Find where the given text appears and provide that cell's center as [x, y] coordinate. 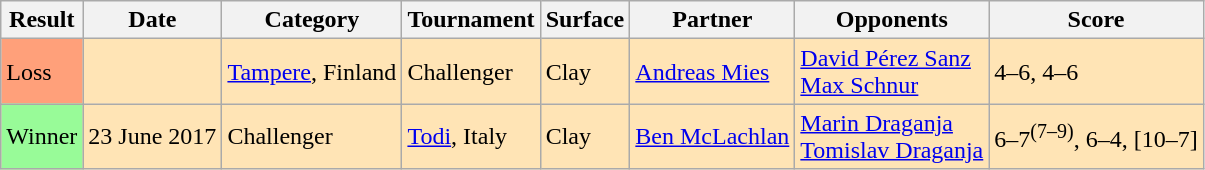
Partner [712, 20]
Ben McLachlan [712, 136]
Surface [585, 20]
Date [152, 20]
Winner [42, 136]
Todi, Italy [471, 136]
Result [42, 20]
6–7(7–9), 6–4, [10–7] [1096, 136]
Score [1096, 20]
Loss [42, 72]
Marin Draganja Tomislav Draganja [892, 136]
Tournament [471, 20]
Category [312, 20]
Tampere, Finland [312, 72]
Opponents [892, 20]
4–6, 4–6 [1096, 72]
David Pérez Sanz Max Schnur [892, 72]
23 June 2017 [152, 136]
Andreas Mies [712, 72]
